Provide the [X, Y] coordinate of the cell's center where the given text is located.  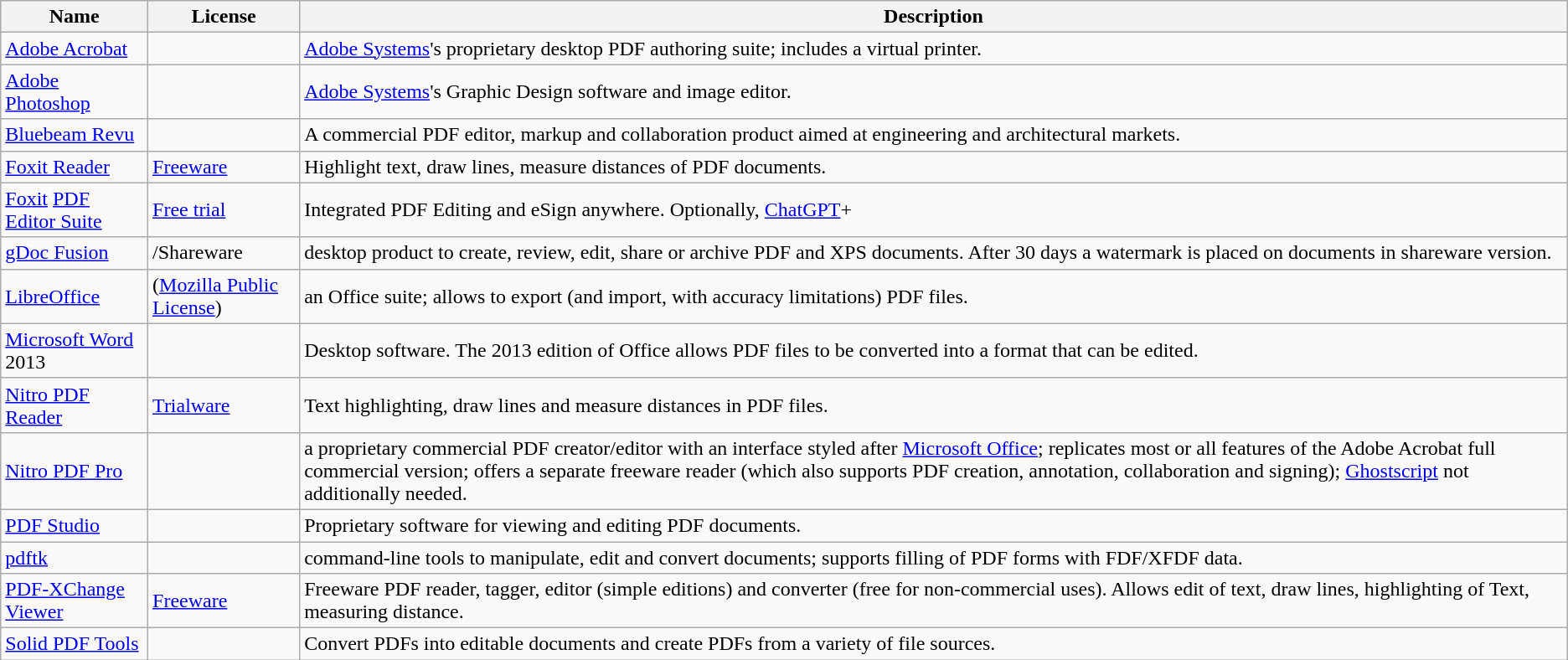
command-line tools to manipulate, edit and convert documents; supports filling of PDF forms with FDF/XFDF data. [934, 557]
Proprietary software for viewing and editing PDF documents. [934, 525]
Nitro PDF Pro [75, 471]
Integrated PDF Editing and eSign anywhere. Optionally, ChatGPT+ [934, 209]
Foxit Reader [75, 167]
pdftk [75, 557]
(Mozilla Public License) [224, 296]
Foxit PDF Editor Suite [75, 209]
Adobe Systems's Graphic Design software and image editor. [934, 92]
Trialware [224, 405]
/Shareware [224, 253]
Name [75, 17]
Adobe Systems's proprietary desktop PDF authoring suite; includes a virtual printer. [934, 49]
Text highlighting, draw lines and measure distances in PDF files. [934, 405]
Free trial [224, 209]
Highlight text, draw lines, measure distances of PDF documents. [934, 167]
PDF Studio [75, 525]
LibreOffice [75, 296]
Nitro PDF Reader [75, 405]
PDF-XChange Viewer [75, 601]
License [224, 17]
Solid PDF Tools [75, 644]
Adobe Acrobat [75, 49]
an Office suite; allows to export (and import, with accuracy limitations) PDF files. [934, 296]
Adobe Photoshop [75, 92]
Description [934, 17]
Convert PDFs into editable documents and create PDFs from a variety of file sources. [934, 644]
gDoc Fusion [75, 253]
Desktop software. The 2013 edition of Office allows PDF files to be converted into a format that can be edited. [934, 350]
Microsoft Word 2013 [75, 350]
A commercial PDF editor, markup and collaboration product aimed at engineering and architectural markets. [934, 135]
Bluebeam Revu [75, 135]
